Return [x, y] of the center of cell containing provided text 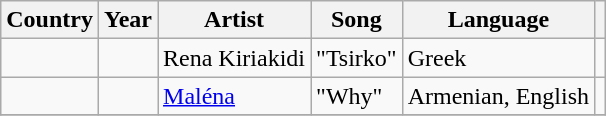
Artist [234, 20]
Armenian, English [498, 96]
"Why" [357, 96]
Maléna [234, 96]
Year [128, 20]
"Tsirko" [357, 58]
Rena Kiriakidi [234, 58]
Song [357, 20]
Greek [498, 58]
Language [498, 20]
Country [50, 20]
